Scan for the cell matching the given text and deliver its (x, y) coordinate at center. 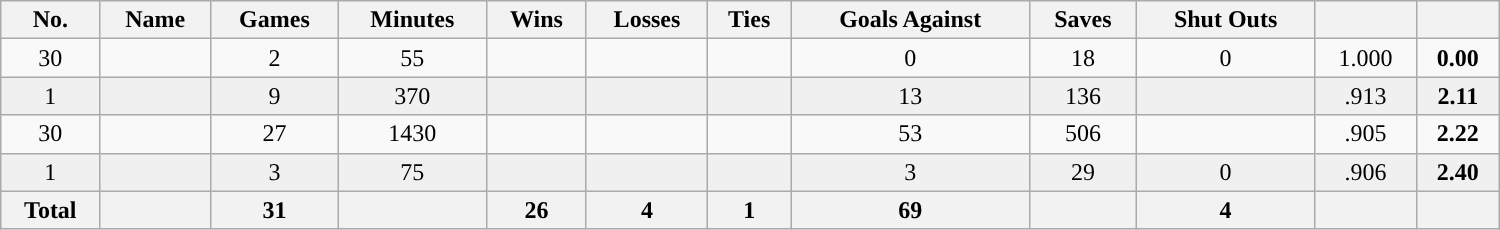
26 (536, 210)
.905 (1366, 134)
Saves (1084, 20)
Losses (646, 20)
55 (412, 58)
Games (275, 20)
31 (275, 210)
Total (50, 210)
2.40 (1458, 172)
.906 (1366, 172)
Goals Against (910, 20)
2.22 (1458, 134)
29 (1084, 172)
9 (275, 96)
2 (275, 58)
Name (156, 20)
1430 (412, 134)
0.00 (1458, 58)
.913 (1366, 96)
18 (1084, 58)
No. (50, 20)
27 (275, 134)
Shut Outs (1226, 20)
Wins (536, 20)
Ties (750, 20)
2.11 (1458, 96)
370 (412, 96)
136 (1084, 96)
506 (1084, 134)
69 (910, 210)
13 (910, 96)
1.000 (1366, 58)
53 (910, 134)
Minutes (412, 20)
75 (412, 172)
